Provide the (X, Y) coordinate of the cell's center where the given text is located.  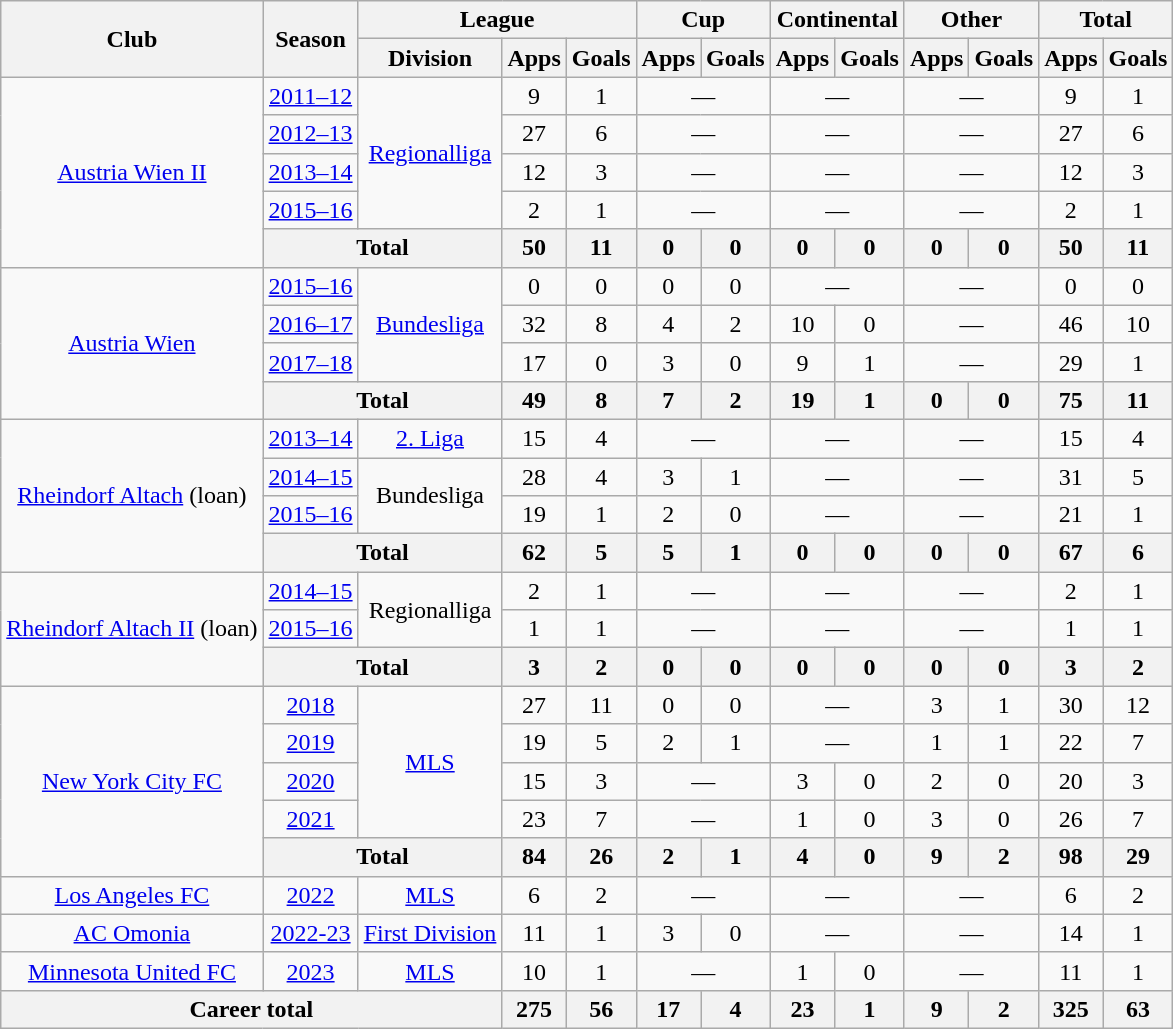
2018 (310, 705)
Division (430, 58)
30 (1071, 705)
22 (1071, 743)
2. Liga (430, 438)
2022 (310, 895)
AC Omonia (132, 933)
Other (971, 20)
Austria Wien (132, 343)
Rheindorf Altach II (loan) (132, 629)
49 (534, 400)
Career total (252, 1009)
63 (1138, 1009)
Minnesota United FC (132, 971)
21 (1071, 515)
Cup (703, 20)
14 (1071, 933)
2012–13 (310, 134)
2017–18 (310, 362)
2016–17 (310, 324)
75 (1071, 400)
2020 (310, 781)
28 (534, 477)
62 (534, 553)
20 (1071, 781)
325 (1071, 1009)
2022-23 (310, 933)
Los Angeles FC (132, 895)
League (497, 20)
Austria Wien II (132, 172)
2011–12 (310, 96)
84 (534, 857)
Season (310, 39)
2019 (310, 743)
2021 (310, 819)
67 (1071, 553)
Rheindorf Altach (loan) (132, 495)
First Division (430, 933)
46 (1071, 324)
32 (534, 324)
275 (534, 1009)
Continental (837, 20)
Club (132, 39)
New York City FC (132, 781)
2023 (310, 971)
31 (1071, 477)
56 (601, 1009)
98 (1071, 857)
